From the cell containing the given text, extract its center point as (X, Y) coordinate. 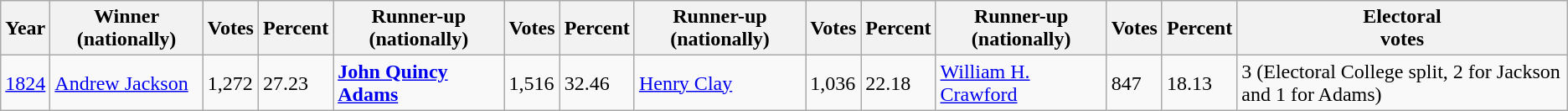
18.13 (1199, 82)
1,516 (532, 82)
22.18 (898, 82)
3 (Electoral College split, 2 for Jackson and 1 for Adams) (1402, 82)
1,036 (833, 82)
27.23 (295, 82)
847 (1134, 82)
Winner (nationally) (126, 29)
Year (25, 29)
1,272 (230, 82)
1824 (25, 82)
Electoralvotes (1402, 29)
William H. Crawford (1021, 82)
Andrew Jackson (126, 82)
John Quincy Adams (419, 82)
Henry Clay (720, 82)
32.46 (596, 82)
